Pinpoint the cell where the given text exists, returning its [X, Y] midpoint coordinate. 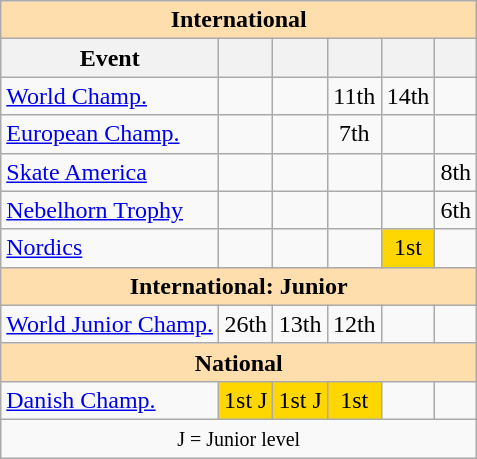
7th [354, 134]
Danish Champ. [110, 400]
14th [408, 96]
World Junior Champ. [110, 324]
12th [354, 324]
13th [300, 324]
6th [456, 210]
Skate America [110, 172]
8th [456, 172]
World Champ. [110, 96]
Nebelhorn Trophy [110, 210]
International: Junior [239, 286]
Nordics [110, 248]
11th [354, 96]
J = Junior level [239, 438]
European Champ. [110, 134]
National [239, 362]
International [239, 20]
Event [110, 58]
26th [246, 324]
